Output the [X, Y] coordinate of the center of the cell containing the given text.  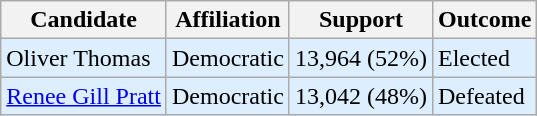
Defeated [484, 96]
13,042 (48%) [360, 96]
Elected [484, 58]
Oliver Thomas [84, 58]
Candidate [84, 20]
13,964 (52%) [360, 58]
Affiliation [228, 20]
Renee Gill Pratt [84, 96]
Support [360, 20]
Outcome [484, 20]
